From the cell containing the given text, extract its center point as [X, Y] coordinate. 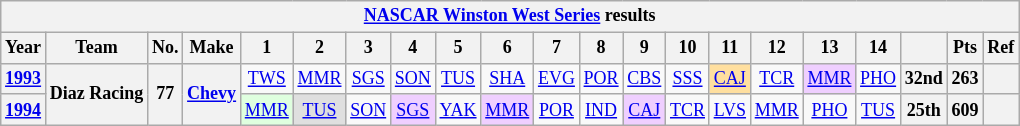
Chevy [212, 94]
7 [557, 48]
263 [965, 78]
9 [644, 48]
10 [688, 48]
3 [368, 48]
No. [166, 48]
11 [730, 48]
4 [414, 48]
32nd [924, 78]
77 [166, 94]
1993 [24, 78]
13 [830, 48]
8 [601, 48]
Make [212, 48]
Diaz Racing [96, 94]
IND [601, 110]
2 [320, 48]
YAK [458, 110]
25th [924, 110]
NASCAR Winston West Series results [510, 16]
SSS [688, 78]
SHA [508, 78]
Year [24, 48]
Ref [1001, 48]
1994 [24, 110]
5 [458, 48]
1 [266, 48]
TWS [266, 78]
6 [508, 48]
609 [965, 110]
CBS [644, 78]
Pts [965, 48]
12 [776, 48]
14 [878, 48]
EVG [557, 78]
Team [96, 48]
LVS [730, 110]
